Search for the cell housing the specified text and yield its [x, y] center coordinate. 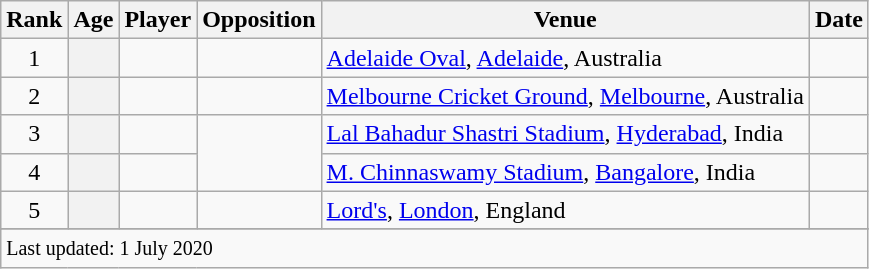
Lal Bahadur Shastri Stadium, Hyderabad, India [565, 134]
Last updated: 1 July 2020 [435, 248]
Age [94, 20]
Opposition [259, 20]
Adelaide Oval, Adelaide, Australia [565, 58]
4 [34, 172]
Rank [34, 20]
Date [838, 20]
Venue [565, 20]
2 [34, 96]
1 [34, 58]
Lord's, London, England [565, 210]
Player [158, 20]
Melbourne Cricket Ground, Melbourne, Australia [565, 96]
3 [34, 134]
5 [34, 210]
M. Chinnaswamy Stadium, Bangalore, India [565, 172]
